Return (x, y) of the center of cell containing provided text 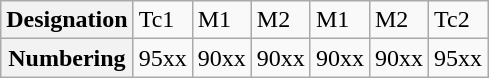
Designation (67, 20)
Tc1 (162, 20)
Tc2 (458, 20)
Numbering (67, 58)
